Detect which cell encompasses the target text, then output its [x, y] center coordinate. 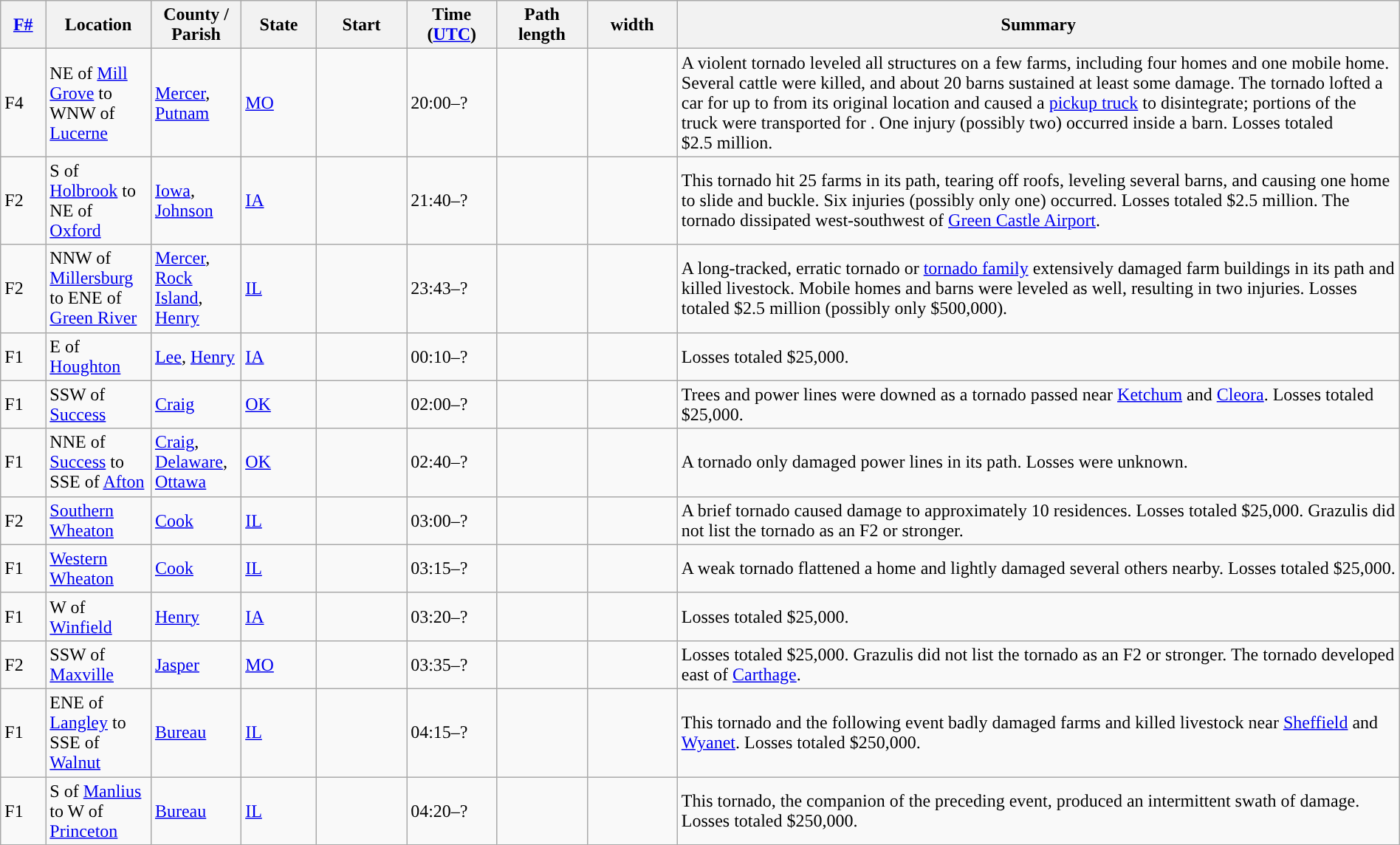
This tornado and the following event badly damaged farms and killed livestock near Sheffield and Wyanet. Losses totaled $250,000. [1038, 733]
Mercer, Rock Island, Henry [196, 288]
04:20–? [452, 811]
SSW of Success [99, 405]
Craig, Delaware, Ottawa [196, 462]
Summary [1038, 25]
Losses totaled $25,000. Grazulis did not list the tornado as an F2 or stronger. The tornado developed east of Carthage. [1038, 665]
04:15–? [452, 733]
00:10–? [452, 356]
SSW of Maxville [99, 665]
width [632, 25]
ENE of Langley to SSE of Walnut [99, 733]
NNE of Success to SSE of Afton [99, 462]
S of Holbrook to NE of Oxford [99, 201]
This tornado, the companion of the preceding event, produced an intermittent swath of damage. Losses totaled $250,000. [1038, 811]
Lee, Henry [196, 356]
Western Wheaton [99, 569]
03:15–? [452, 569]
03:20–? [452, 616]
County / Parish [196, 25]
Henry [196, 616]
Mercer, Putnam [196, 103]
23:43–? [452, 288]
NNW of Millersburg to ENE of Green River [99, 288]
03:35–? [452, 665]
A tornado only damaged power lines in its path. Losses were unknown. [1038, 462]
02:00–? [452, 405]
Trees and power lines were downed as a tornado passed near Ketchum and Cleora. Losses totaled $25,000. [1038, 405]
W of Winfield [99, 616]
21:40–? [452, 201]
F4 [24, 103]
State [279, 25]
NE of Mill Grove to WNW of Lucerne [99, 103]
Path length [542, 25]
E of Houghton [99, 356]
Time (UTC) [452, 25]
A brief tornado caused damage to approximately 10 residences. Losses totaled $25,000. Grazulis did not list the tornado as an F2 or stronger. [1038, 520]
Jasper [196, 665]
02:40–? [452, 462]
Craig [196, 405]
Start [361, 25]
F# [24, 25]
20:00–? [452, 103]
A weak tornado flattened a home and lightly damaged several others nearby. Losses totaled $25,000. [1038, 569]
03:00–? [452, 520]
Southern Wheaton [99, 520]
Iowa, Johnson [196, 201]
Location [99, 25]
S of Manlius to W of Princeton [99, 811]
